Search for the cell housing the specified text and yield its [x, y] center coordinate. 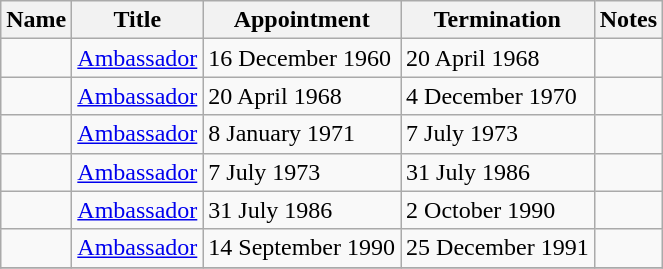
Appointment [302, 20]
16 December 1960 [302, 58]
4 December 1970 [498, 96]
8 January 1971 [302, 134]
Notes [628, 20]
Name [36, 20]
Title [138, 20]
2 October 1990 [498, 210]
25 December 1991 [498, 248]
Termination [498, 20]
14 September 1990 [302, 248]
